Pinpoint the cell where the given text exists, returning its [x, y] midpoint coordinate. 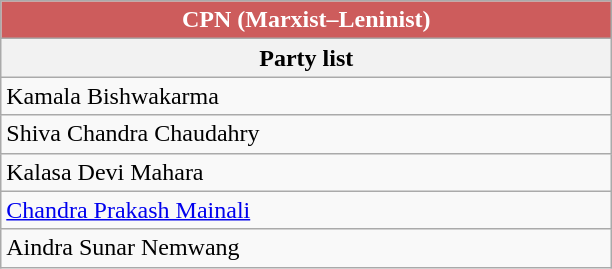
Chandra Prakash Mainali [306, 210]
Aindra Sunar Nemwang [306, 248]
Party list [306, 58]
Kalasa Devi Mahara [306, 172]
CPN (Marxist–Leninist) [306, 20]
Shiva Chandra Chaudahry [306, 134]
Kamala Bishwakarma [306, 96]
